Output the (X, Y) coordinate of the center of the cell containing the given text.  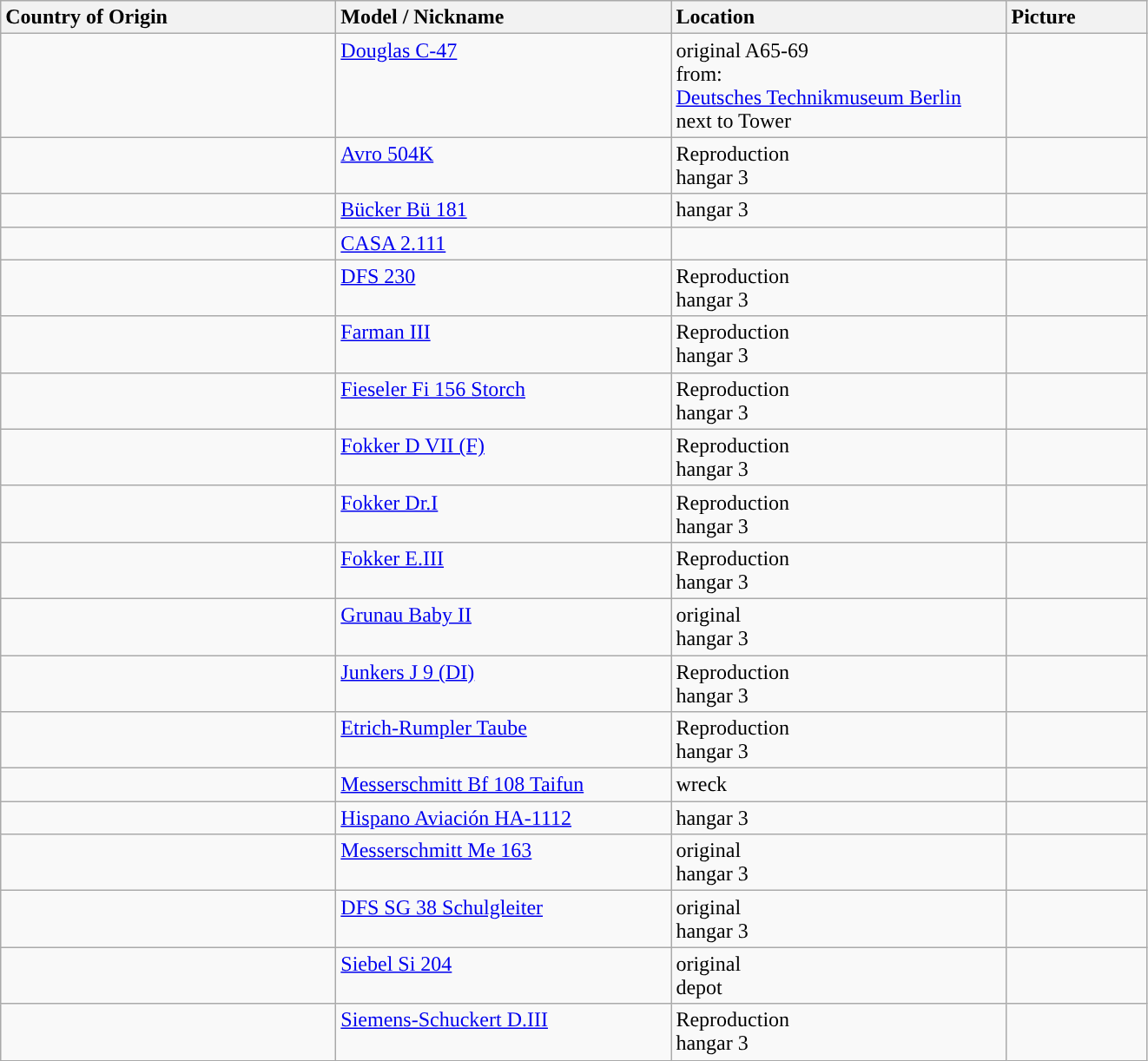
Avro 504K (504, 165)
wreck (839, 785)
Hispano Aviación HA-1112 (504, 818)
original A65-69from:Deutsches Technikmuseum Berlin next to Tower (839, 85)
DFS SG 38 Schulgleiter (504, 919)
originaldepot (839, 976)
DFS 230 (504, 288)
Fokker E.III (504, 570)
Picture (1077, 17)
Siemens-Schuckert D.III (504, 1031)
Fokker Dr.I (504, 514)
Country of Origin (168, 17)
Model / Nickname (504, 17)
Junkers J 9 (DI) (504, 682)
Messerschmitt Me 163 (504, 863)
Douglas C-47 (504, 85)
Siebel Si 204 (504, 976)
CASA 2.111 (504, 243)
Grunau Baby II (504, 627)
Fokker D VII (F) (504, 457)
Messerschmitt Bf 108 Taifun (504, 785)
Fieseler Fi 156 Storch (504, 401)
Location (839, 17)
Bücker Bü 181 (504, 210)
Etrich-Rumpler Taube (504, 740)
Farman III (504, 344)
